Locate the cell with the specified text and output its (X, Y) center coordinate. 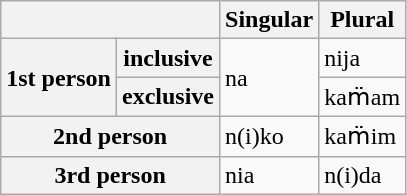
Singular (270, 20)
Plural (362, 20)
kam̈am (362, 97)
2nd person (110, 136)
kam̈im (362, 136)
n(i)da (362, 175)
3rd person (110, 175)
nija (362, 58)
1st person (59, 78)
inclusive (168, 58)
exclusive (168, 97)
nia (270, 175)
n(i)ko (270, 136)
na (270, 78)
